Determine the (x, y) coordinate at the center of the cell enclosing the given text.  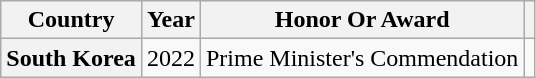
Country (72, 20)
Year (170, 20)
Honor Or Award (362, 20)
Prime Minister's Commendation (362, 58)
2022 (170, 58)
South Korea (72, 58)
